Scan for the cell matching the given text and deliver its [x, y] coordinate at center. 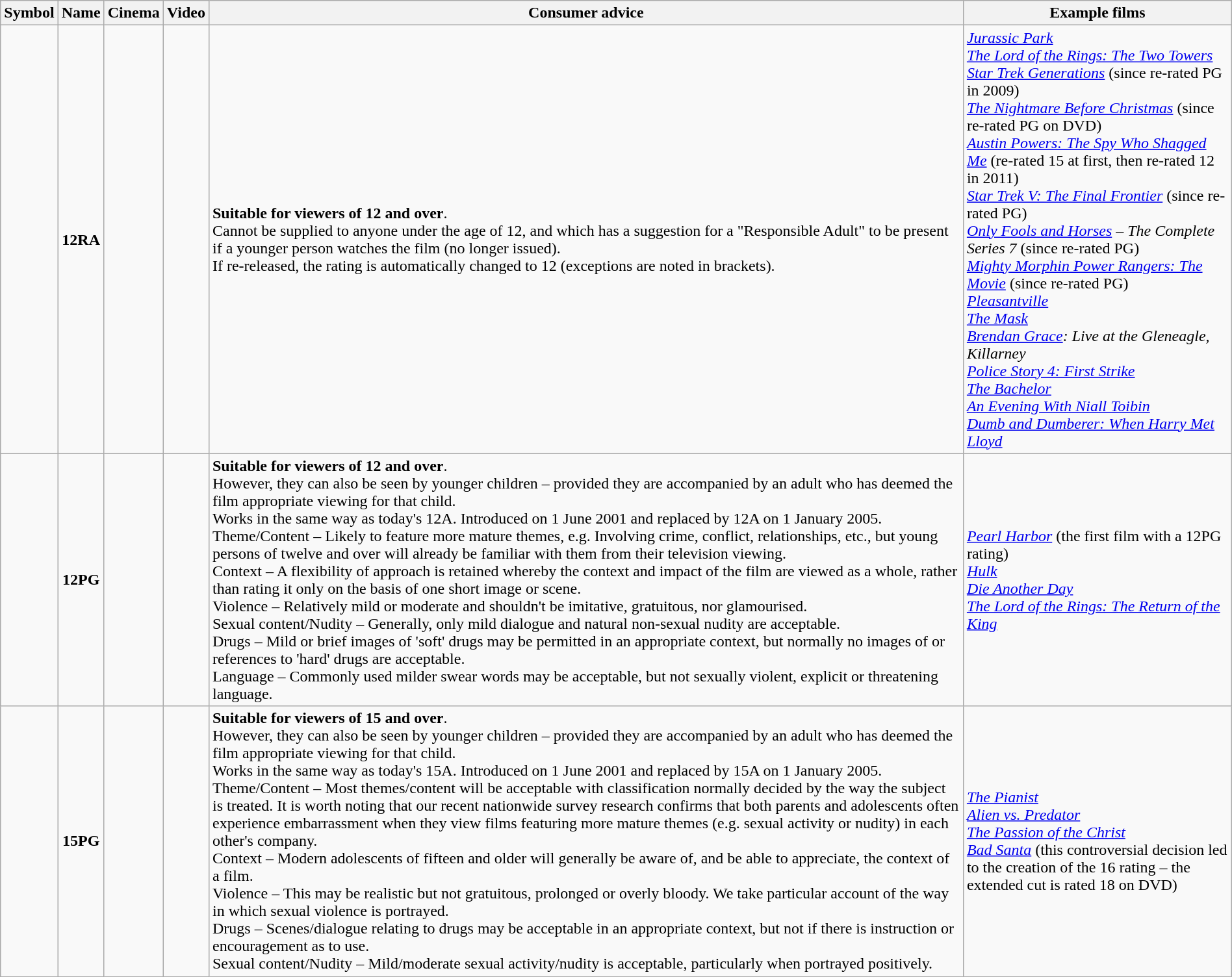
Video [186, 13]
Example films [1097, 13]
Symbol [29, 13]
Pearl Harbor (the first film with a 12PG rating)HulkDie Another DayThe Lord of the Rings: The Return of the King [1097, 579]
Consumer advice [586, 13]
12PG [81, 579]
Name [81, 13]
Cinema [134, 13]
12RA [81, 239]
15PG [81, 841]
